Pinpoint the cell where the given text exists, returning its (x, y) midpoint coordinate. 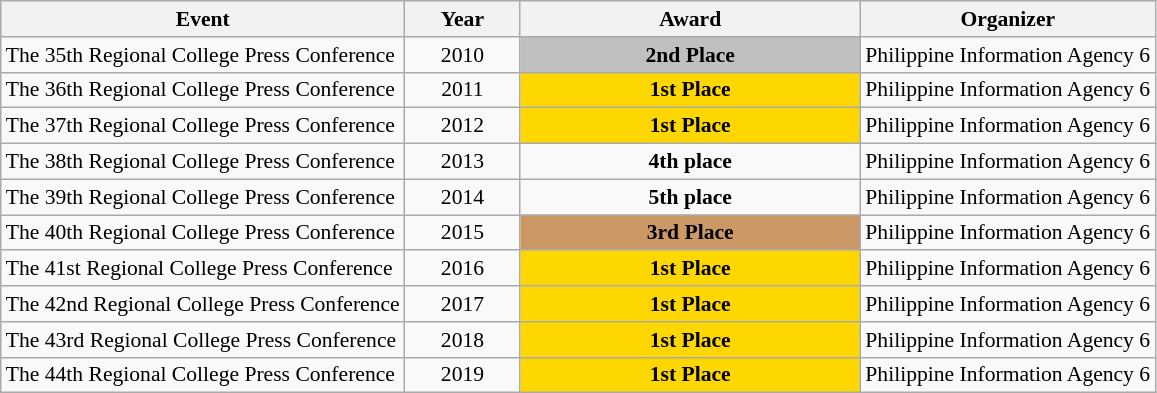
2011 (462, 90)
Event (203, 19)
Year (462, 19)
5th place (690, 197)
The 36th Regional College Press Conference (203, 90)
2018 (462, 340)
The 40th Regional College Press Conference (203, 233)
2010 (462, 55)
2019 (462, 375)
2nd Place (690, 55)
2015 (462, 233)
3rd Place (690, 233)
The 44th Regional College Press Conference (203, 375)
2017 (462, 304)
2013 (462, 162)
The 43rd Regional College Press Conference (203, 340)
The 35th Regional College Press Conference (203, 55)
The 41st Regional College Press Conference (203, 269)
2012 (462, 126)
The 38th Regional College Press Conference (203, 162)
Award (690, 19)
The 39th Regional College Press Conference (203, 197)
Organizer (1008, 19)
2014 (462, 197)
The 42nd Regional College Press Conference (203, 304)
4th place (690, 162)
The 37th Regional College Press Conference (203, 126)
2016 (462, 269)
